Pinpoint the cell where the given text exists, returning its [x, y] midpoint coordinate. 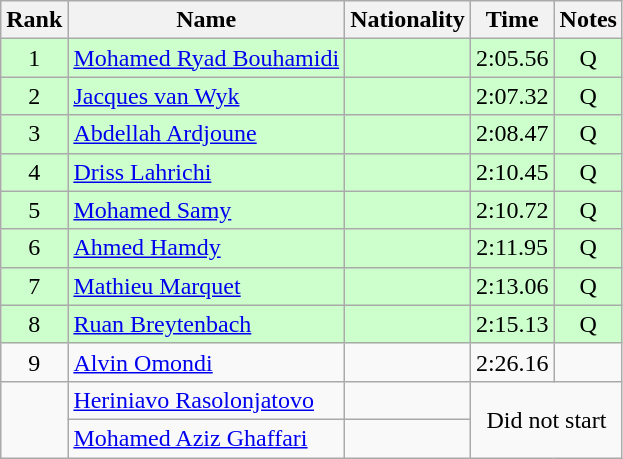
Abdellah Ardjoune [206, 134]
5 [34, 210]
1 [34, 58]
2:10.45 [512, 172]
3 [34, 134]
Jacques van Wyk [206, 96]
2:15.13 [512, 324]
2:10.72 [512, 210]
7 [34, 286]
Nationality [408, 20]
Driss Lahrichi [206, 172]
2:13.06 [512, 286]
2:05.56 [512, 58]
Mohamed Samy [206, 210]
9 [34, 362]
Mohamed Ryad Bouhamidi [206, 58]
2:08.47 [512, 134]
2 [34, 96]
Rank [34, 20]
Time [512, 20]
Notes [588, 20]
8 [34, 324]
Ahmed Hamdy [206, 248]
Mathieu Marquet [206, 286]
Did not start [546, 419]
2:11.95 [512, 248]
4 [34, 172]
Mohamed Aziz Ghaffari [206, 438]
Ruan Breytenbach [206, 324]
2:07.32 [512, 96]
Heriniavo Rasolonjatovo [206, 400]
2:26.16 [512, 362]
6 [34, 248]
Alvin Omondi [206, 362]
Name [206, 20]
